Identify which cell holds the provided text, then report its (x, y) central coordinate. 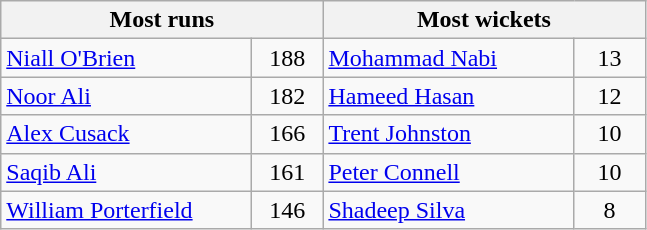
William Porterfield (126, 210)
Most runs (162, 20)
Alex Cusack (126, 134)
Noor Ali (126, 96)
13 (610, 58)
Trent Johnston (448, 134)
Shadeep Silva (448, 210)
146 (288, 210)
Mohammad Nabi (448, 58)
Peter Connell (448, 172)
188 (288, 58)
Saqib Ali (126, 172)
Niall O'Brien (126, 58)
166 (288, 134)
12 (610, 96)
Most wickets (484, 20)
8 (610, 210)
182 (288, 96)
Hameed Hasan (448, 96)
161 (288, 172)
